Return (x, y) of the center of cell containing provided text 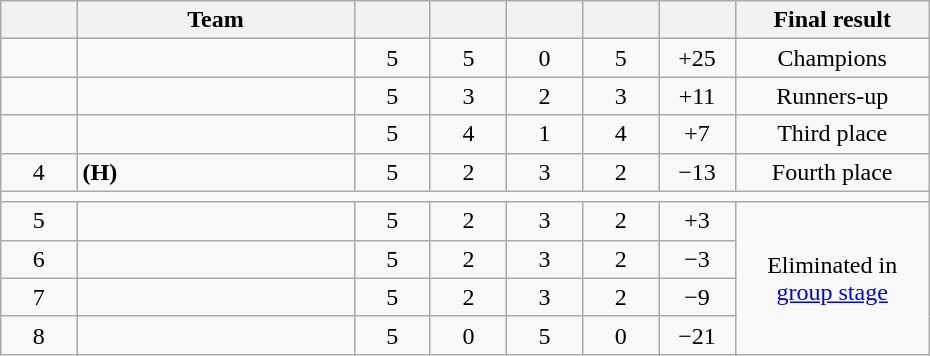
Eliminated in group stage (832, 278)
Champions (832, 58)
Runners-up (832, 96)
−21 (697, 335)
Team (216, 20)
+25 (697, 58)
+3 (697, 221)
−3 (697, 259)
6 (39, 259)
1 (545, 134)
Fourth place (832, 172)
7 (39, 297)
8 (39, 335)
−13 (697, 172)
Final result (832, 20)
+7 (697, 134)
−9 (697, 297)
Third place (832, 134)
+11 (697, 96)
(H) (216, 172)
